Determine the [X, Y] coordinate at the center of the cell enclosing the given text.  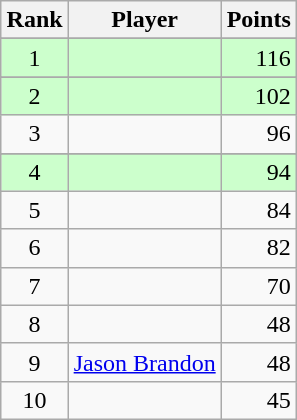
2 [34, 96]
102 [258, 96]
3 [34, 134]
94 [258, 172]
Player [144, 20]
7 [34, 286]
8 [34, 324]
1 [34, 58]
70 [258, 286]
Points [258, 20]
45 [258, 400]
10 [34, 400]
84 [258, 210]
Rank [34, 20]
9 [34, 362]
Jason Brandon [144, 362]
4 [34, 172]
5 [34, 210]
6 [34, 248]
96 [258, 134]
116 [258, 58]
82 [258, 248]
